Output the (x, y) coordinate of the center of the cell containing the given text.  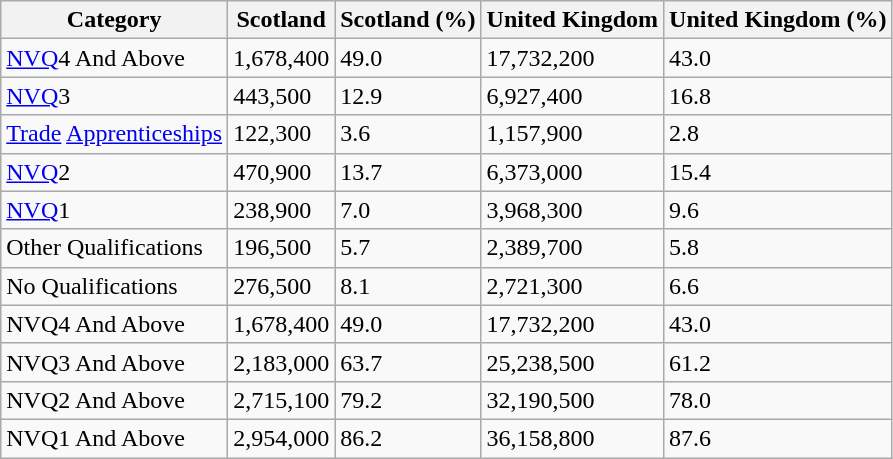
36,158,800 (572, 438)
2.8 (778, 134)
1,157,900 (572, 134)
2,721,300 (572, 286)
87.6 (778, 438)
25,238,500 (572, 362)
13.7 (408, 172)
2,715,100 (282, 400)
12.9 (408, 96)
No Qualifications (114, 286)
NVQ2 And Above (114, 400)
United Kingdom (%) (778, 20)
16.8 (778, 96)
7.0 (408, 210)
6,927,400 (572, 96)
86.2 (408, 438)
78.0 (778, 400)
5.8 (778, 248)
63.7 (408, 362)
5.7 (408, 248)
61.2 (778, 362)
NVQ3 (114, 96)
276,500 (282, 286)
238,900 (282, 210)
6,373,000 (572, 172)
15.4 (778, 172)
Other Qualifications (114, 248)
8.1 (408, 286)
9.6 (778, 210)
NVQ1 (114, 210)
6.6 (778, 286)
Scotland (%) (408, 20)
Category (114, 20)
122,300 (282, 134)
2,389,700 (572, 248)
32,190,500 (572, 400)
NVQ3 And Above (114, 362)
United Kingdom (572, 20)
79.2 (408, 400)
470,900 (282, 172)
443,500 (282, 96)
NVQ1 And Above (114, 438)
2,183,000 (282, 362)
2,954,000 (282, 438)
NVQ2 (114, 172)
196,500 (282, 248)
Scotland (282, 20)
3,968,300 (572, 210)
3.6 (408, 134)
Trade Apprenticeships (114, 134)
